Pinpoint the cell where the given text exists, returning its (x, y) midpoint coordinate. 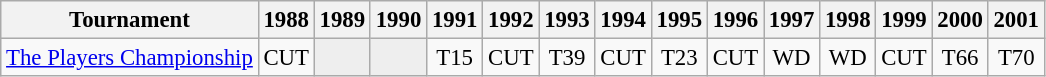
T15 (455, 58)
1999 (904, 20)
The Players Championship (130, 58)
1992 (511, 20)
1994 (623, 20)
1991 (455, 20)
2000 (960, 20)
1998 (848, 20)
1990 (398, 20)
1993 (567, 20)
2001 (1016, 20)
1996 (735, 20)
1989 (342, 20)
1988 (286, 20)
T39 (567, 58)
T23 (679, 58)
T66 (960, 58)
1997 (792, 20)
T70 (1016, 58)
Tournament (130, 20)
1995 (679, 20)
